Pinpoint the cell where the given text exists, returning its [x, y] midpoint coordinate. 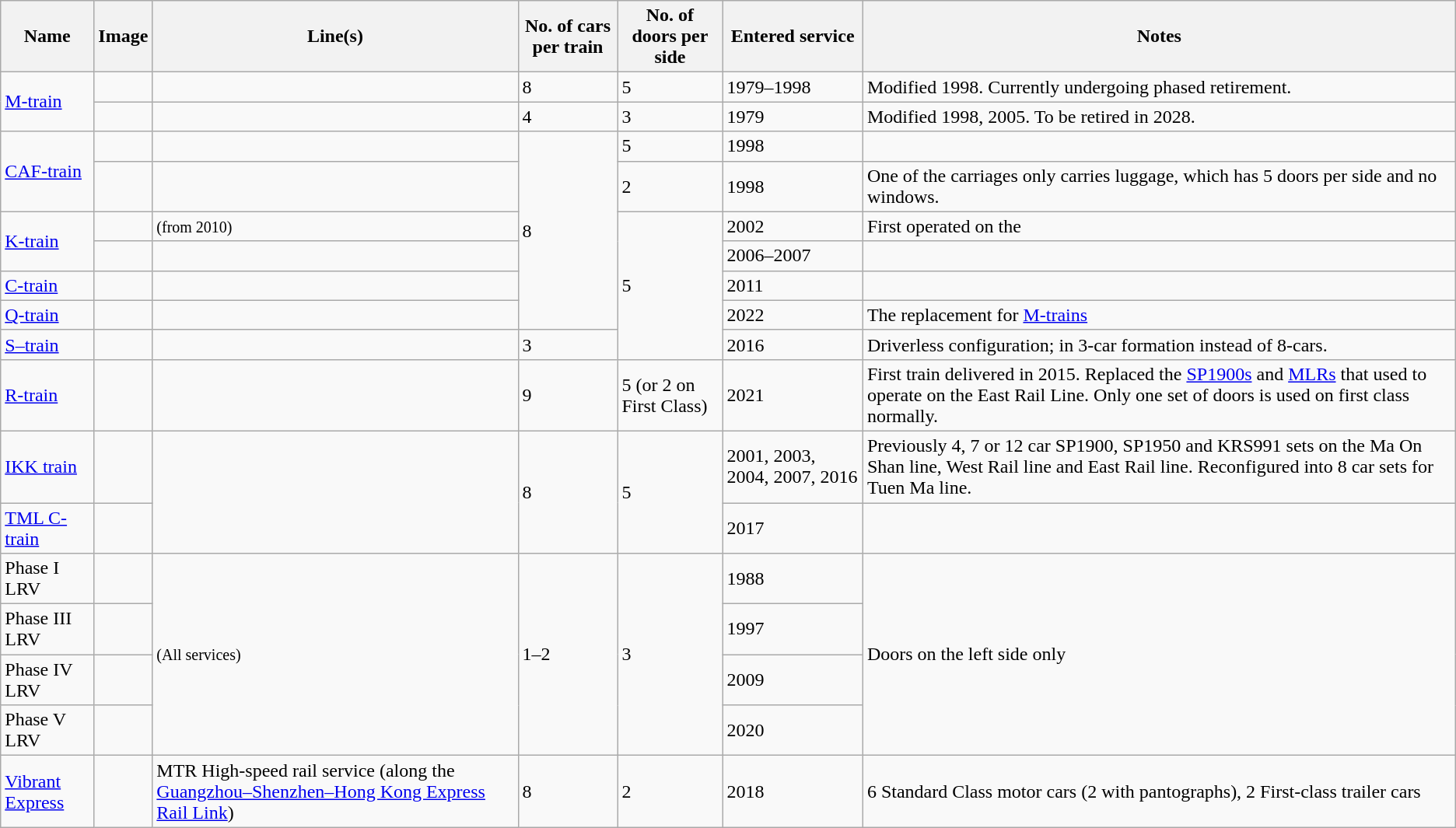
Phase I LRV [47, 578]
Name [47, 37]
One of the carriages only carries luggage, which has 5 doors per side and no windows. [1159, 187]
2011 [793, 285]
Phase V LRV [47, 731]
2018 [793, 791]
Doors on the left side only [1159, 655]
MTR High-speed rail service (along the Guangzhou–Shenzhen–Hong Kong Express Rail Link) [335, 791]
Image [123, 37]
No. of doors per side [670, 37]
(All services) [335, 655]
The replacement for M-trains [1159, 315]
Entered service [793, 37]
2016 [793, 344]
Q-train [47, 315]
2020 [793, 731]
Modified 1998. Currently undergoing phased retirement. [1159, 87]
First operated on the [1159, 226]
1979 [793, 117]
R-train [47, 395]
2006–2007 [793, 256]
1–2 [568, 655]
TML C-train [47, 527]
Notes [1159, 37]
C-train [47, 285]
2022 [793, 315]
9 [568, 395]
No. of cars per train [568, 37]
Phase III LRV [47, 630]
Vibrant Express [47, 791]
CAF-train [47, 171]
IKK train [47, 466]
2001, 2003, 2004, 2007, 2016 [793, 466]
2009 [793, 680]
2017 [793, 527]
1988 [793, 578]
2021 [793, 395]
S–train [47, 344]
1997 [793, 630]
(from 2010) [335, 226]
M-train [47, 102]
Line(s) [335, 37]
K-train [47, 241]
5 (or 2 on First Class) [670, 395]
4 [568, 117]
Phase IV LRV [47, 680]
1979–1998 [793, 87]
6 Standard Class motor cars (2 with pantographs), 2 First-class trailer cars [1159, 791]
2002 [793, 226]
Modified 1998, 2005. To be retired in 2028. [1159, 117]
Driverless configuration; in 3-car formation instead of 8-cars. [1159, 344]
